Extract the [x, y] coordinate from the center of the cell holding the provided text.  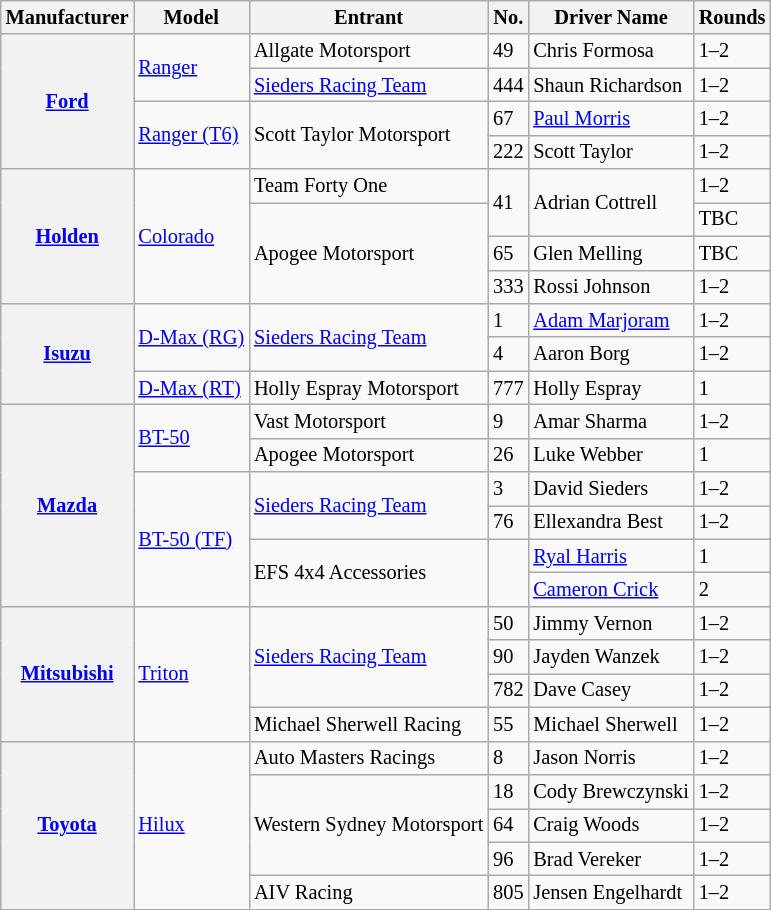
Shaun Richardson [610, 85]
BT-50 (TF) [192, 540]
Jayden Wanzek [610, 657]
55 [508, 724]
Triton [192, 674]
Dave Casey [610, 690]
333 [508, 287]
782 [508, 690]
Scott Taylor Motorsport [368, 134]
64 [508, 825]
8 [508, 758]
David Sieders [610, 489]
D-Max (RT) [192, 388]
Western Sydney Motorsport [368, 824]
Ryal Harris [610, 556]
No. [508, 17]
Michael Sherwell Racing [368, 724]
26 [508, 455]
AIV Racing [368, 892]
Jimmy Vernon [610, 623]
D-Max (RG) [192, 336]
Amar Sharma [610, 421]
Adrian Cottrell [610, 202]
Ellexandra Best [610, 522]
Michael Sherwell [610, 724]
Rounds [732, 17]
222 [508, 152]
96 [508, 859]
Scott Taylor [610, 152]
Jason Norris [610, 758]
Allgate Motorsport [368, 51]
777 [508, 388]
444 [508, 85]
Colorado [192, 236]
Team Forty One [368, 186]
Brad Vereker [610, 859]
9 [508, 421]
Craig Woods [610, 825]
76 [508, 522]
Mitsubishi [68, 674]
Hilux [192, 825]
Toyota [68, 825]
Ranger (T6) [192, 134]
50 [508, 623]
Holly Espray Motorsport [368, 388]
Cameron Crick [610, 589]
Driver Name [610, 17]
Luke Webber [610, 455]
90 [508, 657]
18 [508, 791]
BT-50 [192, 438]
Ford [68, 102]
Adam Marjoram [610, 320]
67 [508, 118]
65 [508, 253]
Vast Motorsport [368, 421]
805 [508, 892]
Manufacturer [68, 17]
Aaron Borg [610, 354]
Holden [68, 236]
Auto Masters Racings [368, 758]
Rossi Johnson [610, 287]
3 [508, 489]
41 [508, 202]
Paul Morris [610, 118]
Jensen Engelhardt [610, 892]
49 [508, 51]
Mazda [68, 505]
Chris Formosa [610, 51]
Entrant [368, 17]
Model [192, 17]
Glen Melling [610, 253]
2 [732, 589]
Ranger [192, 68]
4 [508, 354]
Isuzu [68, 354]
EFS 4x4 Accessories [368, 572]
Holly Espray [610, 388]
Cody Brewczynski [610, 791]
